For the text-containing cell, return its midpoint in (x, y) coordinate format. 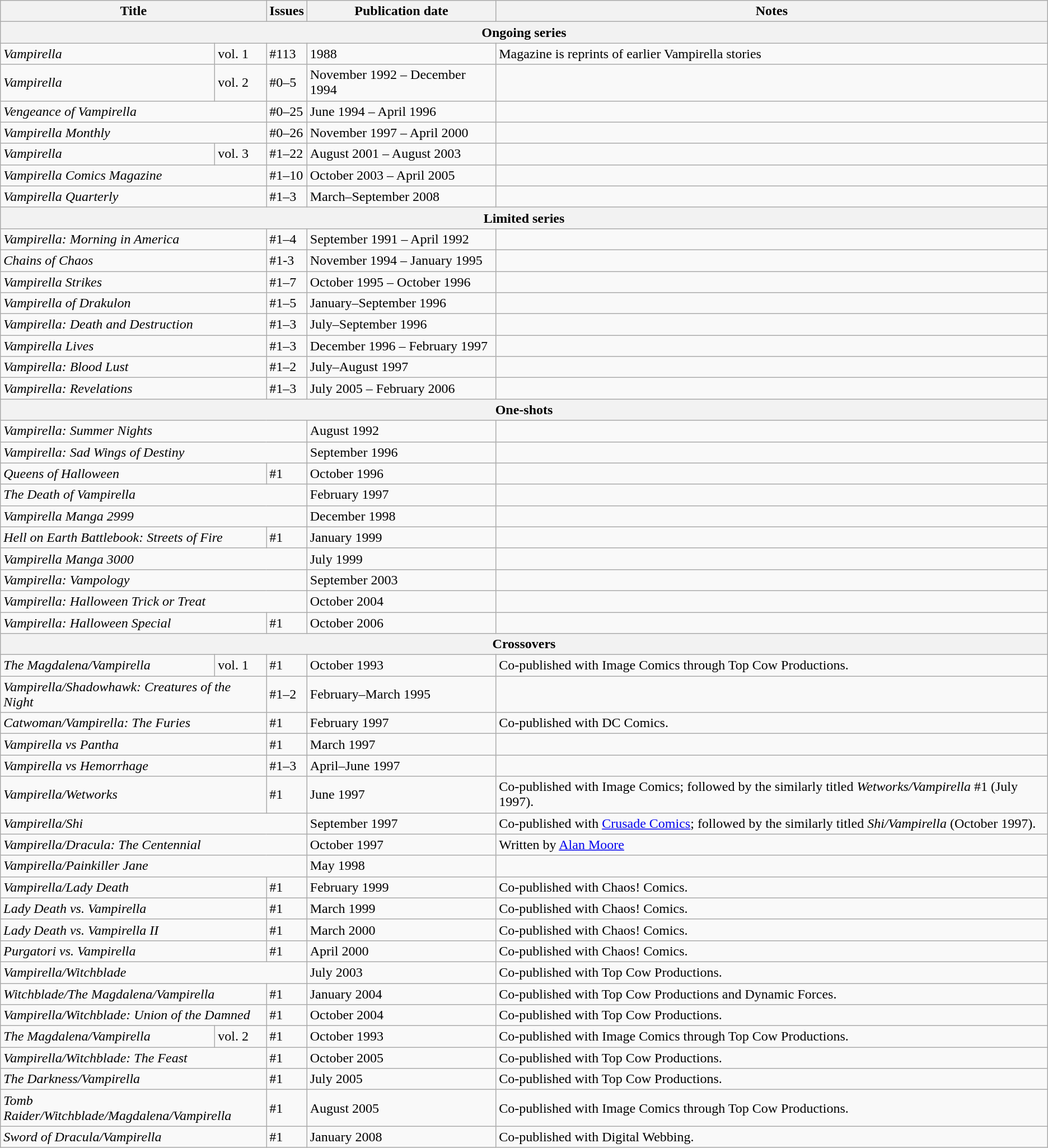
Lady Death vs. Vampirella II (133, 930)
January 1999 (401, 537)
Crossovers (524, 644)
October 2003 – April 2005 (401, 175)
February 1999 (401, 887)
Vampirella Manga 2999 (154, 516)
Vampirella vs Hemorrhage (133, 766)
April–June 1997 (401, 766)
August 2005 (401, 1108)
July 1999 (401, 559)
The Death of Vampirella (154, 495)
#1–5 (287, 303)
#1–22 (287, 154)
Publication date (401, 11)
Sword of Dracula/Vampirella (133, 1137)
Vampirella: Death and Destruction (133, 325)
Vampirella Comics Magazine (133, 175)
September 1996 (401, 452)
Purgatori vs. Vampirella (133, 951)
#113 (287, 54)
Vampirella Manga 3000 (154, 559)
July–August 1997 (401, 367)
The Darkness/Vampirella (133, 1079)
August 1992 (401, 431)
Vampirella Lives (133, 346)
Vampirella/Witchblade: The Feast (133, 1058)
Title (133, 11)
November 1994 – January 1995 (401, 260)
Vampirella: Summer Nights (154, 431)
Vampirella/Shi (154, 823)
October 1995 – October 1996 (401, 282)
February–March 1995 (401, 694)
May 1998 (401, 866)
#0–5 (287, 83)
Issues (287, 11)
1988 (401, 54)
Vampirella Quarterly (133, 196)
April 2000 (401, 951)
Tomb Raider/Witchblade/Magdalena/Vampirella (133, 1108)
October 1997 (401, 845)
Vampirella: Blood Lust (133, 367)
Vampirella of Drakulon (133, 303)
Queens of Halloween (133, 474)
Vampirella vs Pantha (133, 744)
Magazine is reprints of earlier Vampirella stories (772, 54)
#0–25 (287, 111)
March 1997 (401, 744)
Vampirella: Morning in America (133, 239)
July 2005 – February 2006 (401, 388)
December 1998 (401, 516)
Co-published with Crusade Comics; followed by the similarly titled Shi/Vampirella (October 1997). (772, 823)
July–September 1996 (401, 325)
Vampirella/Witchblade: Union of the Damned (133, 1015)
January–September 1996 (401, 303)
Catwoman/Vampirella: The Furies (133, 723)
#1–10 (287, 175)
July 2005 (401, 1079)
Vampirella: Halloween Trick or Treat (154, 601)
Vampirella: Vampology (154, 580)
September 1991 – April 1992 (401, 239)
March–September 2008 (401, 196)
#1–4 (287, 239)
Vampirella/Shadowhawk: Creatures of the Night (133, 694)
Vampirella Strikes (133, 282)
Vampirella/Dracula: The Centennial (154, 845)
June 1997 (401, 795)
Co-published with Top Cow Productions and Dynamic Forces. (772, 994)
Ongoing series (524, 32)
One-shots (524, 410)
Vampirella/Wetworks (133, 795)
January 2008 (401, 1137)
Witchblade/The Magdalena/Vampirella (133, 994)
June 1994 – April 1996 (401, 111)
vol. 3 (241, 154)
Vampirella Monthly (133, 133)
Written by Alan Moore (772, 845)
March 2000 (401, 930)
October 2005 (401, 1058)
Chains of Chaos (133, 260)
Co-published with DC Comics. (772, 723)
Vampirella: Halloween Special (133, 623)
Hell on Earth Battlebook: Streets of Fire (133, 537)
March 1999 (401, 908)
October 1996 (401, 474)
September 2003 (401, 580)
#1–7 (287, 282)
Vampirella/Painkiller Jane (154, 866)
July 2003 (401, 972)
Co-published with Digital Webbing. (772, 1137)
#1-3 (287, 260)
November 1997 – April 2000 (401, 133)
October 2006 (401, 623)
November 1992 – December 1994 (401, 83)
Lady Death vs. Vampirella (133, 908)
January 2004 (401, 994)
Vampirella/Lady Death (133, 887)
Vampirella: Revelations (133, 388)
December 1996 – February 1997 (401, 346)
#0–26 (287, 133)
Notes (772, 11)
September 1997 (401, 823)
August 2001 – August 2003 (401, 154)
Co-published with Image Comics; followed by the similarly titled Wetworks/Vampirella #1 (July 1997). (772, 795)
Vampirella: Sad Wings of Destiny (154, 452)
Vampirella/Witchblade (154, 972)
Limited series (524, 218)
Vengeance of Vampirella (133, 111)
